Identify which cell holds the provided text, then report its (X, Y) central coordinate. 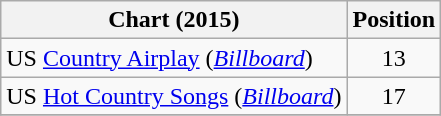
US Hot Country Songs (Billboard) (174, 96)
17 (394, 96)
Chart (2015) (174, 20)
13 (394, 58)
Position (394, 20)
US Country Airplay (Billboard) (174, 58)
